For the text-containing cell, return its midpoint in [X, Y] coordinate format. 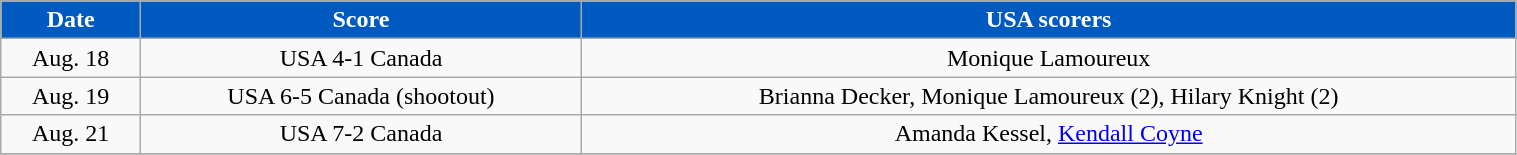
Score [362, 20]
Aug. 21 [71, 134]
Aug. 18 [71, 58]
USA scorers [1048, 20]
USA 6-5 Canada (shootout) [362, 96]
USA 7-2 Canada [362, 134]
Aug. 19 [71, 96]
USA 4-1 Canada [362, 58]
Brianna Decker, Monique Lamoureux (2), Hilary Knight (2) [1048, 96]
Monique Lamoureux [1048, 58]
Date [71, 20]
Amanda Kessel, Kendall Coyne [1048, 134]
